Find where the given text appears and provide that cell's center as [x, y] coordinate. 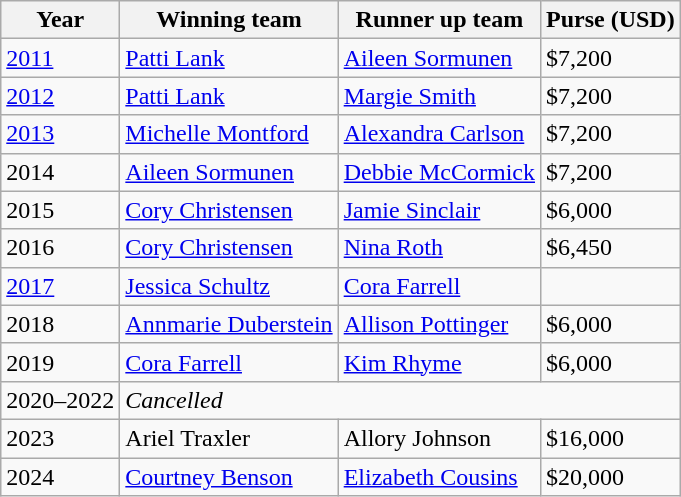
Cancelled [400, 400]
Elizabeth Cousins [439, 477]
Purse (USD) [611, 20]
2024 [60, 477]
Michelle Montford [229, 134]
Ariel Traxler [229, 438]
Jessica Schultz [229, 286]
Allison Pottinger [439, 324]
Courtney Benson [229, 477]
2018 [60, 324]
Annmarie Duberstein [229, 324]
2020–2022 [60, 400]
$20,000 [611, 477]
2015 [60, 210]
Nina Roth [439, 248]
2011 [60, 58]
2019 [60, 362]
2016 [60, 248]
Winning team [229, 20]
Allory Johnson [439, 438]
Alexandra Carlson [439, 134]
$16,000 [611, 438]
2014 [60, 172]
2023 [60, 438]
2012 [60, 96]
2017 [60, 286]
Jamie Sinclair [439, 210]
Kim Rhyme [439, 362]
2013 [60, 134]
$6,450 [611, 248]
Margie Smith [439, 96]
Year [60, 20]
Debbie McCormick [439, 172]
Runner up team [439, 20]
